Return the (x, y) coordinate for the center point of the cell that contains the specified text.  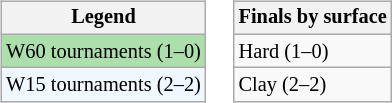
Clay (2–2) (313, 85)
W60 tournaments (1–0) (103, 51)
Finals by surface (313, 18)
W15 tournaments (2–2) (103, 85)
Hard (1–0) (313, 51)
Legend (103, 18)
